Find where the given text appears and provide that cell's center as [X, Y] coordinate. 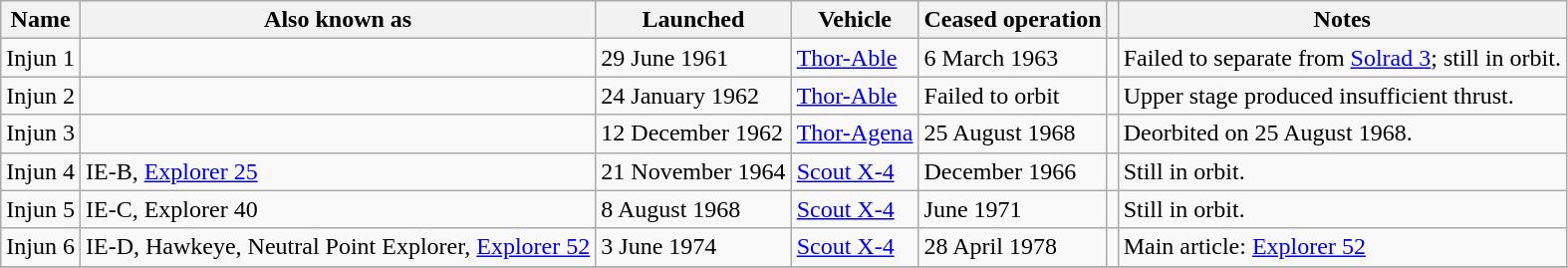
June 1971 [1012, 209]
Injun 2 [41, 96]
Upper stage produced insufficient thrust. [1342, 96]
Launched [693, 20]
25 August 1968 [1012, 134]
Name [41, 20]
21 November 1964 [693, 171]
Vehicle [855, 20]
Injun 4 [41, 171]
IE-D, Hawkeye, Neutral Point Explorer, Explorer 52 [337, 247]
December 1966 [1012, 171]
24 January 1962 [693, 96]
Injun 5 [41, 209]
Injun 6 [41, 247]
8 August 1968 [693, 209]
6 March 1963 [1012, 58]
IE-B, Explorer 25 [337, 171]
Main article: Explorer 52 [1342, 247]
28 April 1978 [1012, 247]
Failed to orbit [1012, 96]
Deorbited on 25 August 1968. [1342, 134]
Thor-Agena [855, 134]
Ceased operation [1012, 20]
Notes [1342, 20]
12 December 1962 [693, 134]
Injun 1 [41, 58]
3 June 1974 [693, 247]
IE-C, Explorer 40 [337, 209]
29 June 1961 [693, 58]
Failed to separate from Solrad 3; still in orbit. [1342, 58]
Also known as [337, 20]
Injun 3 [41, 134]
